Provide the [X, Y] coordinate of the cell's center where the given text is located.  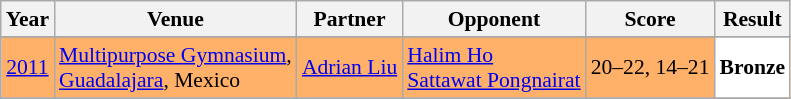
20–22, 14–21 [650, 68]
Adrian Liu [350, 68]
Halim Ho Sattawat Pongnairat [494, 68]
Result [753, 19]
Year [28, 19]
Venue [176, 19]
Bronze [753, 68]
Partner [350, 19]
Multipurpose Gymnasium, Guadalajara, Mexico [176, 68]
2011 [28, 68]
Opponent [494, 19]
Score [650, 19]
